Output the (X, Y) coordinate of the center of the cell containing the given text.  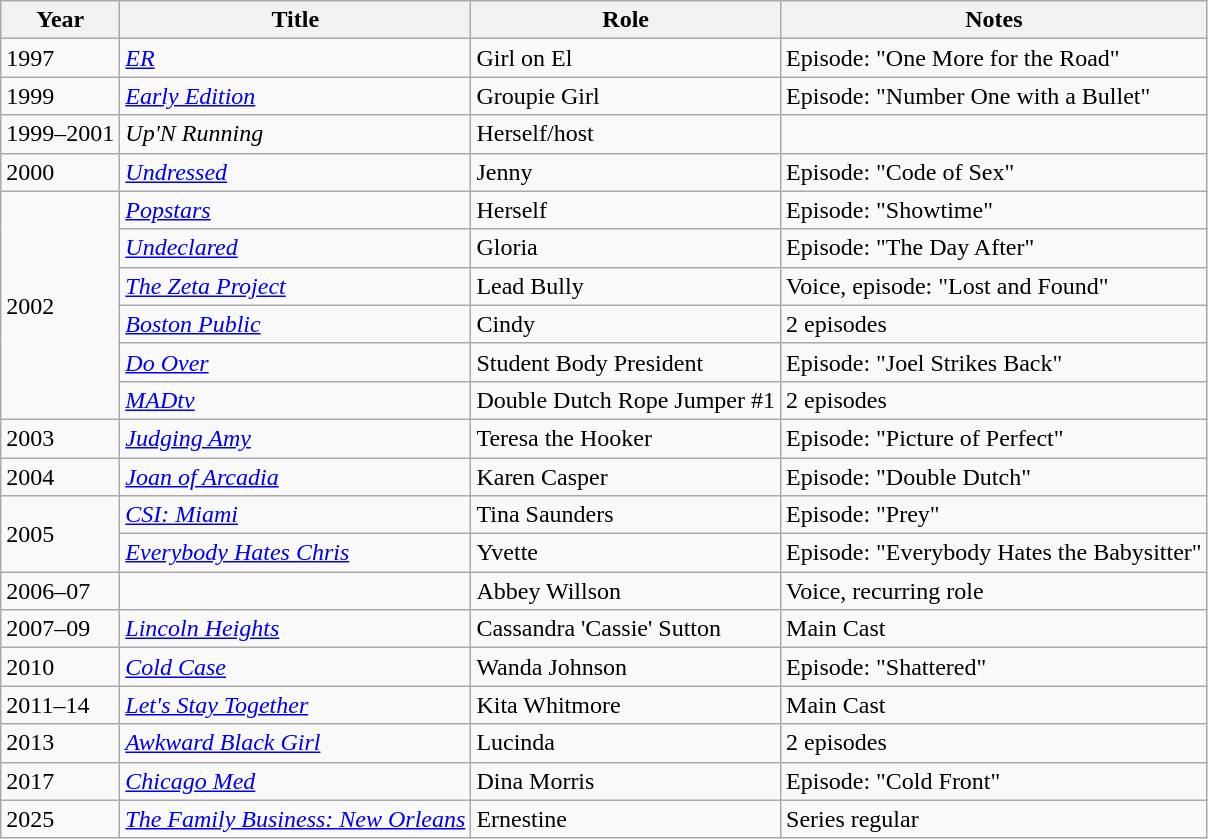
Judging Amy (296, 438)
Episode: "Shattered" (994, 667)
Year (60, 20)
Chicago Med (296, 781)
Let's Stay Together (296, 705)
Cold Case (296, 667)
Episode: "Everybody Hates the Babysitter" (994, 553)
Abbey Willson (626, 591)
2005 (60, 534)
Episode: "Prey" (994, 515)
2000 (60, 172)
Yvette (626, 553)
2007–09 (60, 629)
CSI: Miami (296, 515)
Cindy (626, 324)
Jenny (626, 172)
The Zeta Project (296, 286)
Episode: "Number One with a Bullet" (994, 96)
2006–07 (60, 591)
Episode: "One More for the Road" (994, 58)
Ernestine (626, 819)
Series regular (994, 819)
Role (626, 20)
1997 (60, 58)
Double Dutch Rope Jumper #1 (626, 400)
Episode: "Code of Sex" (994, 172)
1999–2001 (60, 134)
Lucinda (626, 743)
Do Over (296, 362)
Voice, episode: "Lost and Found" (994, 286)
Cassandra 'Cassie' Sutton (626, 629)
1999 (60, 96)
2011–14 (60, 705)
Dina Morris (626, 781)
Episode: "Double Dutch" (994, 477)
2013 (60, 743)
Notes (994, 20)
Tina Saunders (626, 515)
Student Body President (626, 362)
Lead Bully (626, 286)
Episode: "The Day After" (994, 248)
Teresa the Hooker (626, 438)
Episode: "Cold Front" (994, 781)
Girl on El (626, 58)
Herself (626, 210)
Early Edition (296, 96)
ER (296, 58)
2003 (60, 438)
Up'N Running (296, 134)
2025 (60, 819)
MADtv (296, 400)
Episode: "Showtime" (994, 210)
Awkward Black Girl (296, 743)
2002 (60, 305)
2017 (60, 781)
Lincoln Heights (296, 629)
The Family Business: New Orleans (296, 819)
Everybody Hates Chris (296, 553)
Karen Casper (626, 477)
Popstars (296, 210)
Episode: "Picture of Perfect" (994, 438)
Undressed (296, 172)
Undeclared (296, 248)
Voice, recurring role (994, 591)
Episode: "Joel Strikes Back" (994, 362)
Joan of Arcadia (296, 477)
Kita Whitmore (626, 705)
Boston Public (296, 324)
Title (296, 20)
2004 (60, 477)
Gloria (626, 248)
Herself/host (626, 134)
2010 (60, 667)
Wanda Johnson (626, 667)
Groupie Girl (626, 96)
